Pinpoint the cell where the given text exists, returning its [X, Y] midpoint coordinate. 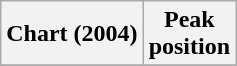
Chart (2004) [72, 34]
Peakposition [189, 34]
